Provide the [X, Y] coordinate of the cell's center where the given text is located.  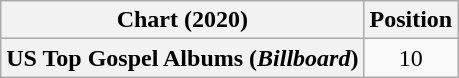
10 [411, 58]
Position [411, 20]
US Top Gospel Albums (Billboard) [182, 58]
Chart (2020) [182, 20]
